For the text-containing cell, return its midpoint in (X, Y) coordinate format. 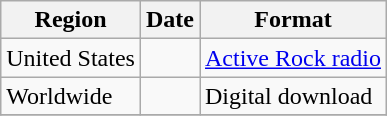
Region (71, 20)
United States (71, 58)
Worldwide (71, 96)
Date (170, 20)
Format (294, 20)
Digital download (294, 96)
Active Rock radio (294, 58)
